Identify which cell holds the provided text, then report its (x, y) central coordinate. 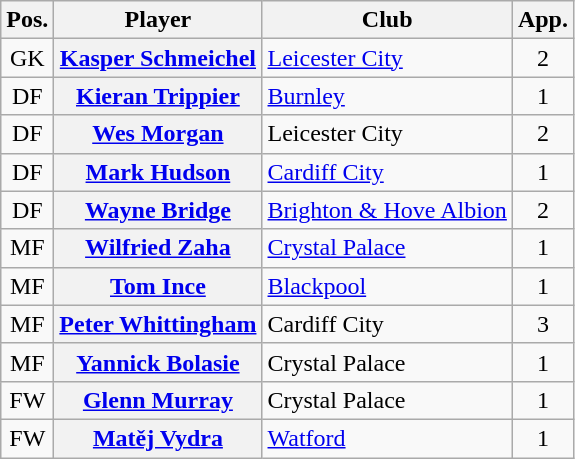
Matěj Vydra (158, 438)
Wilfried Zaha (158, 248)
Tom Ince (158, 286)
Wayne Bridge (158, 210)
3 (542, 324)
App. (542, 20)
Burnley (387, 96)
Wes Morgan (158, 134)
Mark Hudson (158, 172)
Glenn Murray (158, 400)
Club (387, 20)
Yannick Bolasie (158, 362)
Brighton & Hove Albion (387, 210)
Player (158, 20)
Blackpool (387, 286)
Peter Whittingham (158, 324)
Kasper Schmeichel (158, 58)
Kieran Trippier (158, 96)
GK (28, 58)
Pos. (28, 20)
Watford (387, 438)
